Determine the [x, y] coordinate at the center of the cell enclosing the given text.  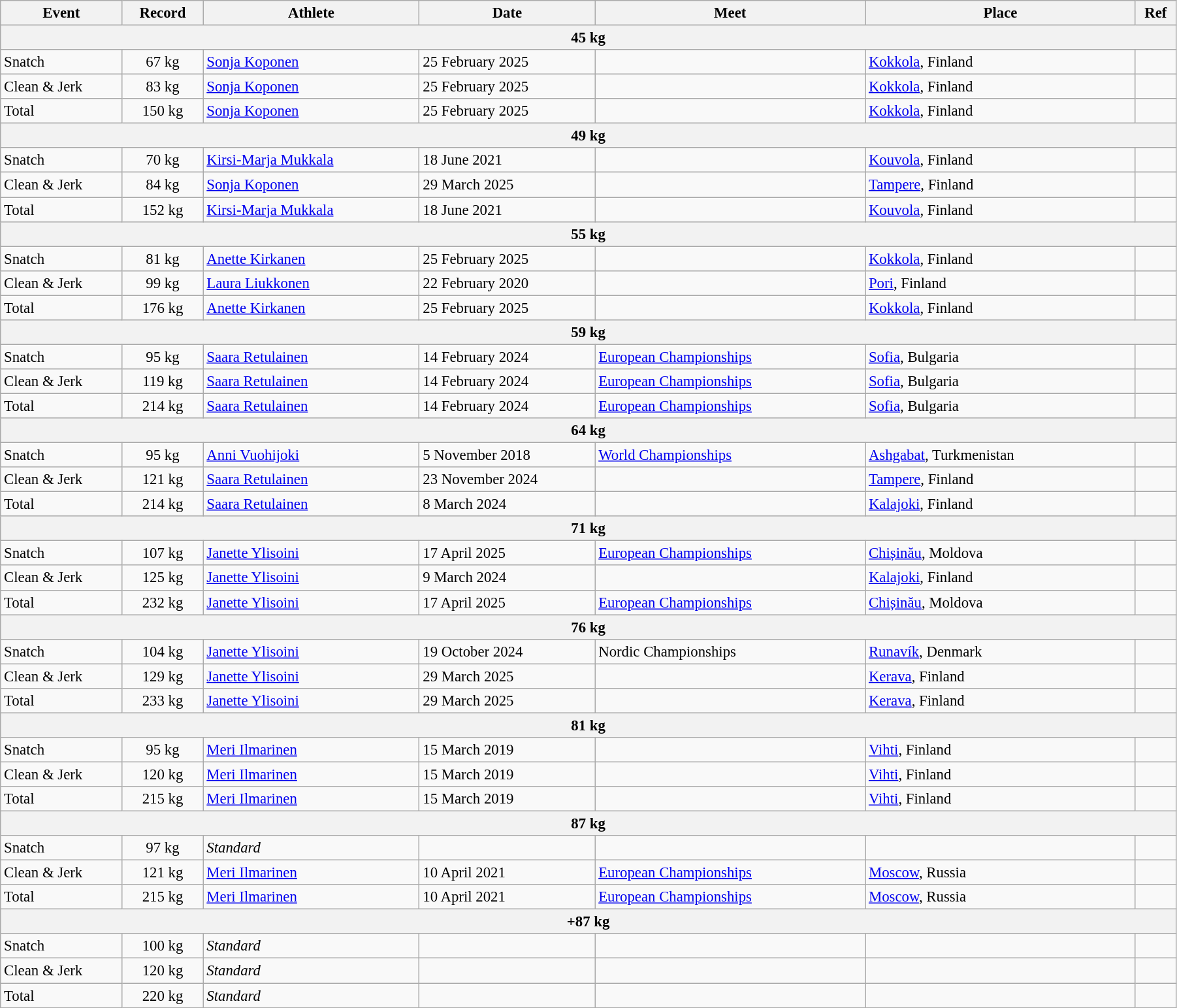
100 kg [163, 947]
119 kg [163, 382]
99 kg [163, 283]
107 kg [163, 553]
71 kg [588, 528]
World Championships [730, 455]
Laura Liukkonen [311, 283]
+87 kg [588, 922]
70 kg [163, 160]
220 kg [163, 996]
Meet [730, 13]
55 kg [588, 234]
49 kg [588, 136]
Place [1001, 13]
Ashgabat, Turkmenistan [1001, 455]
232 kg [163, 602]
Ref [1155, 13]
150 kg [163, 111]
9 March 2024 [507, 578]
233 kg [163, 701]
Nordic Championships [730, 651]
45 kg [588, 38]
84 kg [163, 185]
83 kg [163, 87]
Runavík, Denmark [1001, 651]
59 kg [588, 333]
67 kg [163, 62]
129 kg [163, 676]
152 kg [163, 210]
19 October 2024 [507, 651]
64 kg [588, 431]
5 November 2018 [507, 455]
23 November 2024 [507, 480]
87 kg [588, 824]
76 kg [588, 627]
125 kg [163, 578]
Athlete [311, 13]
104 kg [163, 651]
Record [163, 13]
Event [61, 13]
8 March 2024 [507, 504]
97 kg [163, 848]
Date [507, 13]
Anni Vuohijoki [311, 455]
176 kg [163, 308]
Pori, Finland [1001, 283]
22 February 2020 [507, 283]
